Identify which cell holds the provided text, then report its (x, y) central coordinate. 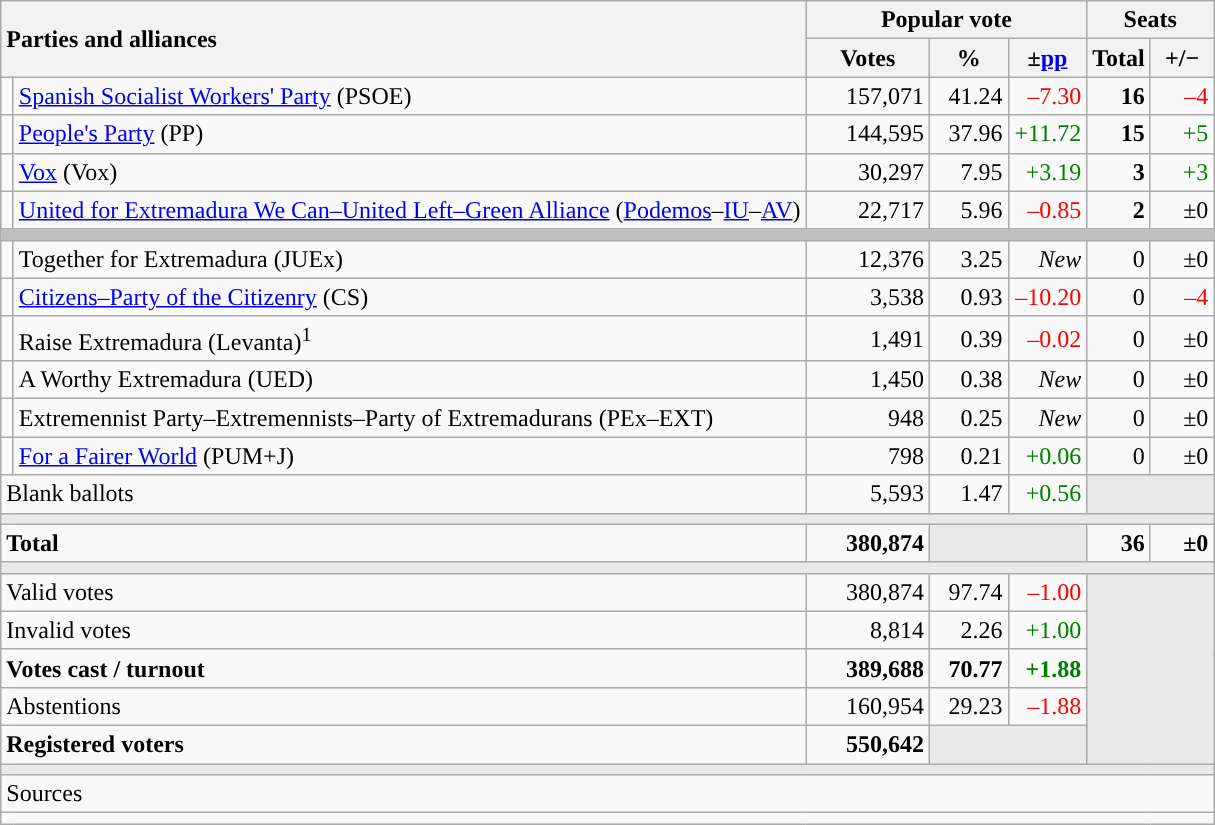
8,814 (868, 630)
0.93 (970, 297)
Citizens–Party of the Citizenry (CS) (410, 297)
3.25 (970, 259)
Raise Extremadura (Levanta)1 (410, 338)
0.39 (970, 338)
160,954 (868, 706)
–10.20 (1048, 297)
+5 (1182, 134)
1.47 (970, 494)
A Worthy Extremadura (UED) (410, 380)
15 (1119, 134)
1,491 (868, 338)
For a Fairer World (PUM+J) (410, 456)
+1.00 (1048, 630)
–7.30 (1048, 96)
Registered voters (404, 745)
36 (1119, 543)
1,450 (868, 380)
70.77 (970, 668)
0.25 (970, 418)
Invalid votes (404, 630)
144,595 (868, 134)
Blank ballots (404, 494)
22,717 (868, 210)
Popular vote (946, 20)
+0.56 (1048, 494)
–1.88 (1048, 706)
948 (868, 418)
+3 (1182, 172)
16 (1119, 96)
12,376 (868, 259)
2 (1119, 210)
–0.02 (1048, 338)
2.26 (970, 630)
±pp (1048, 58)
Abstentions (404, 706)
Votes cast / turnout (404, 668)
People's Party (PP) (410, 134)
97.74 (970, 592)
550,642 (868, 745)
3,538 (868, 297)
United for Extremadura We Can–United Left–Green Alliance (Podemos–IU–AV) (410, 210)
+/− (1182, 58)
798 (868, 456)
+3.19 (1048, 172)
Votes (868, 58)
41.24 (970, 96)
+0.06 (1048, 456)
3 (1119, 172)
–1.00 (1048, 592)
29.23 (970, 706)
+1.88 (1048, 668)
0.38 (970, 380)
5,593 (868, 494)
389,688 (868, 668)
Together for Extremadura (JUEx) (410, 259)
Spanish Socialist Workers' Party (PSOE) (410, 96)
Valid votes (404, 592)
% (970, 58)
Parties and alliances (404, 39)
157,071 (868, 96)
5.96 (970, 210)
Sources (608, 794)
Vox (Vox) (410, 172)
0.21 (970, 456)
7.95 (970, 172)
Seats (1150, 20)
37.96 (970, 134)
30,297 (868, 172)
+11.72 (1048, 134)
–0.85 (1048, 210)
Extremennist Party–Extremennists–Party of Extremadurans (PEx–EXT) (410, 418)
